Locate the cell with the specified text and output its (X, Y) center coordinate. 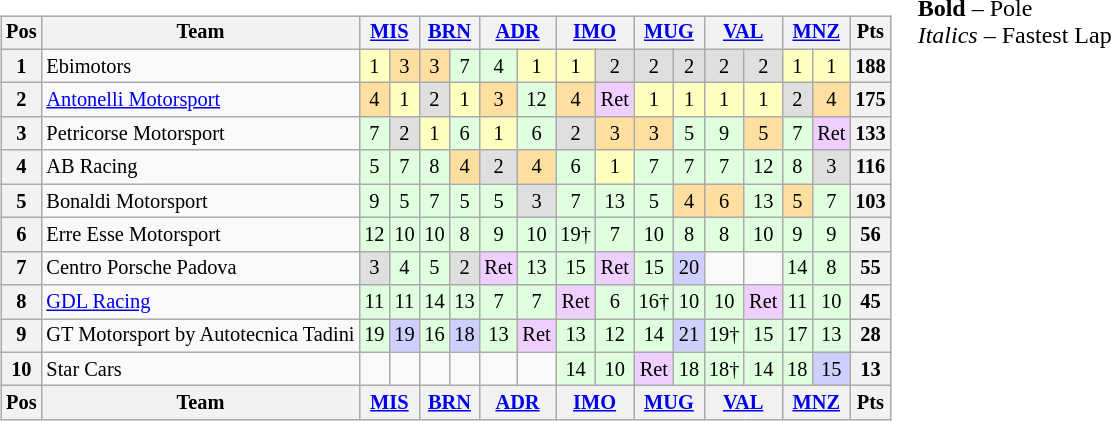
175 (870, 100)
116 (870, 167)
GT Motorsport by Autotecnica Tadini (200, 336)
17 (797, 336)
21 (689, 336)
Star Cars (200, 369)
56 (870, 235)
Ebimotors (200, 66)
188 (870, 66)
103 (870, 201)
Antonelli Motorsport (200, 100)
Centro Porsche Padova (200, 268)
Petricorse Motorsport (200, 134)
Bonaldi Motorsport (200, 201)
16 (434, 336)
55 (870, 268)
18† (724, 369)
45 (870, 302)
GDL Racing (200, 302)
28 (870, 336)
Erre Esse Motorsport (200, 235)
16† (654, 302)
20 (689, 268)
133 (870, 134)
AB Racing (200, 167)
